Return [X, Y] of the center of cell containing provided text 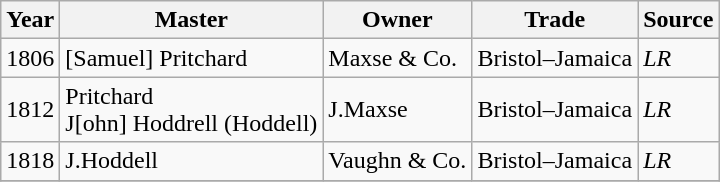
PritchardJ[ohn] Hoddrell (Hoddell) [192, 110]
Owner [398, 20]
Maxse & Co. [398, 58]
Vaughn & Co. [398, 161]
J.Maxse [398, 110]
1812 [30, 110]
Year [30, 20]
[Samuel] Pritchard [192, 58]
Trade [555, 20]
Source [678, 20]
J.Hoddell [192, 161]
1806 [30, 58]
1818 [30, 161]
Master [192, 20]
